Return [X, Y] of the center of cell containing provided text 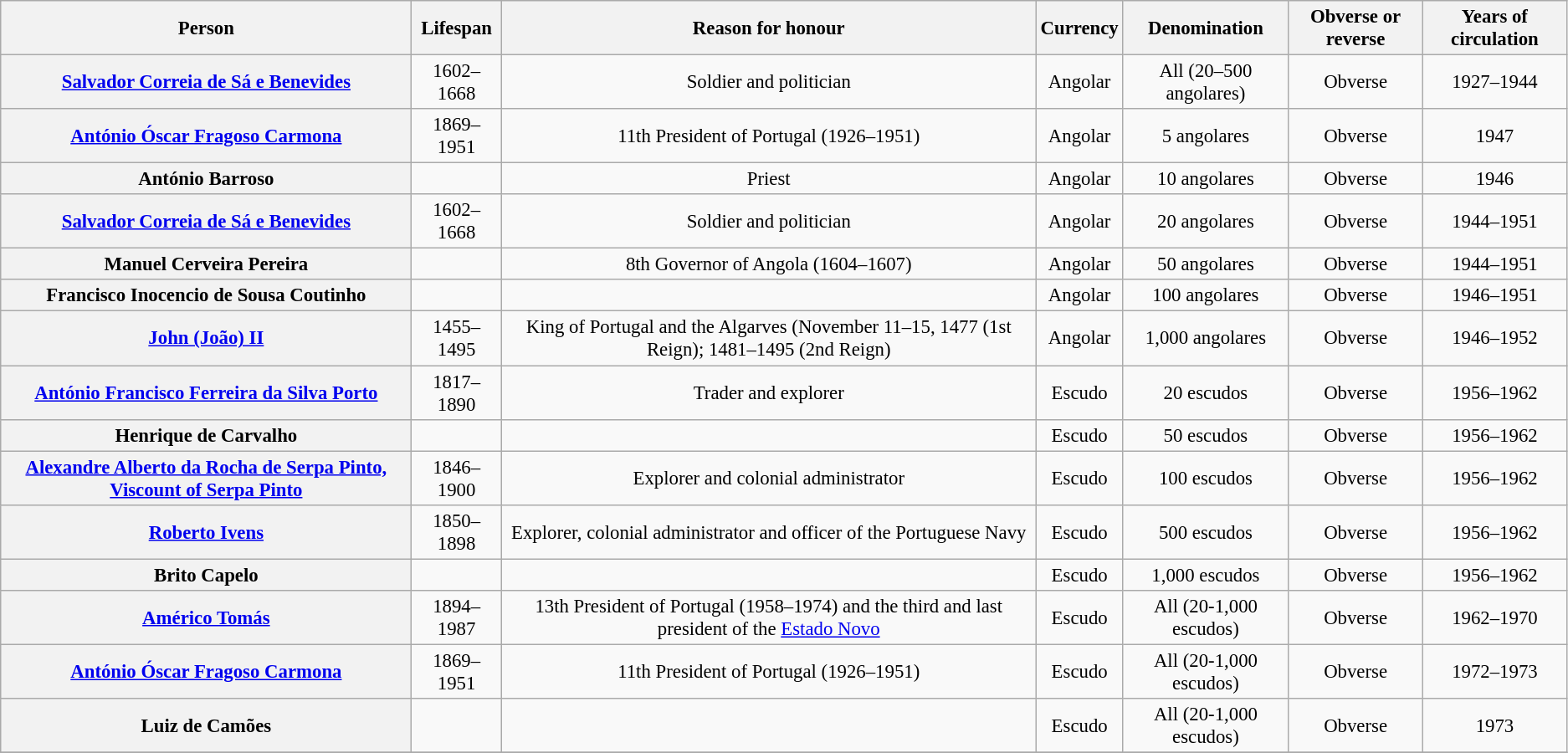
1947 [1494, 136]
Manuel Cerveira Pereira [206, 264]
1927–1944 [1494, 82]
100 angolares [1206, 295]
1894–1987 [457, 617]
1973 [1494, 726]
1946 [1494, 179]
1972–1973 [1494, 671]
13th President of Portugal (1958–1974) and the third and last president of the Estado Novo [768, 617]
1,000 escudos [1206, 575]
Priest [768, 179]
Explorer and colonial administrator [768, 479]
António Francisco Ferreira da Silva Porto [206, 393]
Francisco Inocencio de Sousa Coutinho [206, 295]
Reason for honour [768, 28]
500 escudos [1206, 532]
Trader and explorer [768, 393]
10 angolares [1206, 179]
Alexandre Alberto da Rocha de Serpa Pinto, Viscount of Serpa Pinto [206, 479]
Luiz de Camões [206, 726]
Henrique de Carvalho [206, 435]
John (João) II [206, 338]
Currency [1079, 28]
1962–1970 [1494, 617]
50 angolares [1206, 264]
Lifespan [457, 28]
1946–1952 [1494, 338]
100 escudos [1206, 479]
1846–1900 [457, 479]
1850–1898 [457, 532]
Denomination [1206, 28]
20 angolares [1206, 221]
Years of circulation [1494, 28]
All (20–500 angolares) [1206, 82]
António Barroso [206, 179]
Roberto Ivens [206, 532]
1817–1890 [457, 393]
20 escudos [1206, 393]
Explorer, colonial administrator and officer of the Portuguese Navy [768, 532]
Américo Tomás [206, 617]
1455–1495 [457, 338]
Person [206, 28]
King of Portugal and the Algarves (November 11–15, 1477 (1st Reign); 1481–1495 (2nd Reign) [768, 338]
Brito Capelo [206, 575]
1,000 angolares [1206, 338]
1946–1951 [1494, 295]
5 angolares [1206, 136]
Obverse or reverse [1355, 28]
50 escudos [1206, 435]
8th Governor of Angola (1604–1607) [768, 264]
